For the text-containing cell, return its midpoint in [x, y] coordinate format. 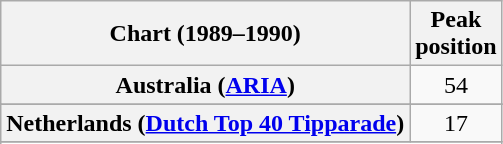
54 [456, 85]
Australia (ARIA) [206, 85]
Chart (1989–1990) [206, 34]
17 [456, 123]
Netherlands (Dutch Top 40 Tipparade) [206, 123]
Peakposition [456, 34]
